Pinpoint the cell where the given text exists, returning its [X, Y] midpoint coordinate. 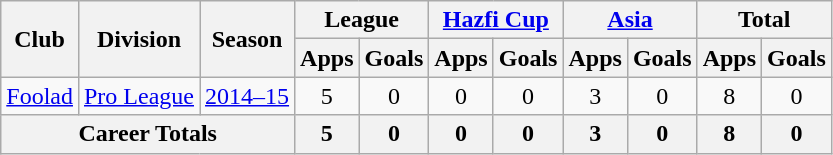
Career Totals [148, 134]
Division [138, 39]
Season [248, 39]
2014–15 [248, 96]
League [362, 20]
Hazfi Cup [496, 20]
Foolad [40, 96]
Asia [630, 20]
Club [40, 39]
Total [764, 20]
Pro League [138, 96]
